Scan for the cell matching the given text and deliver its (x, y) coordinate at center. 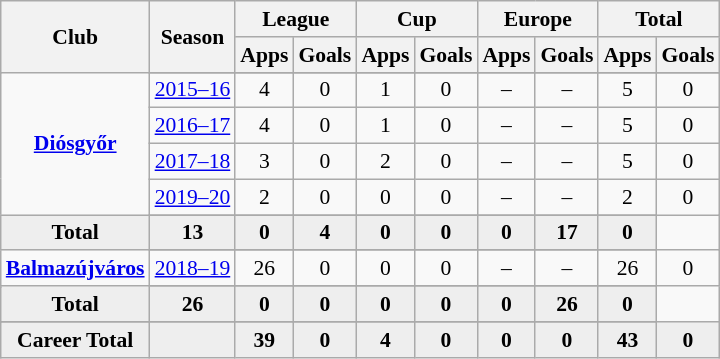
Diósgyőr (76, 143)
2019–20 (193, 197)
Career Total (76, 340)
3 (264, 162)
13 (193, 233)
2016–17 (193, 126)
2015–16 (193, 90)
17 (566, 233)
43 (627, 340)
2018–19 (193, 269)
Balmazújváros (76, 269)
Club (76, 36)
39 (264, 340)
Season (193, 36)
Cup (416, 19)
2017–18 (193, 162)
Europe (538, 19)
League (296, 19)
